Identify which cell holds the provided text, then report its (X, Y) central coordinate. 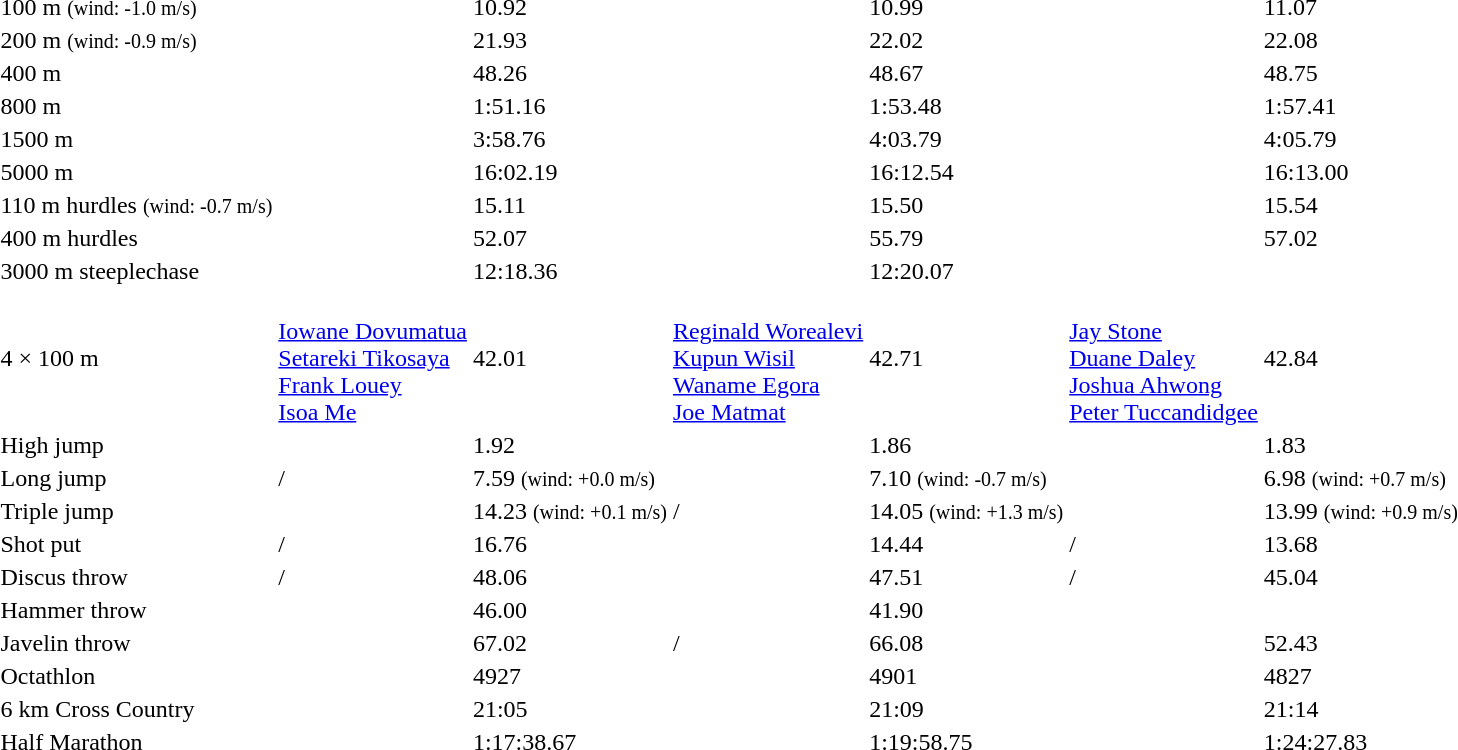
16:02.19 (570, 172)
46.00 (570, 610)
12:18.36 (570, 271)
47.51 (966, 577)
48.67 (966, 73)
14.05 (wind: +1.3 m/s) (966, 511)
41.90 (966, 610)
Jay StoneDuane DaleyJoshua AhwongPeter Tuccandidgee (1164, 358)
52.07 (570, 238)
42.71 (966, 358)
4927 (570, 676)
21.93 (570, 40)
66.08 (966, 643)
3:58.76 (570, 139)
1:51.16 (570, 106)
7.59 (wind: +0.0 m/s) (570, 478)
21:05 (570, 709)
12:20.07 (966, 271)
14.44 (966, 544)
67.02 (570, 643)
22.02 (966, 40)
42.01 (570, 358)
4:03.79 (966, 139)
21:09 (966, 709)
15.50 (966, 205)
1.92 (570, 445)
48.06 (570, 577)
15.11 (570, 205)
1:53.48 (966, 106)
7.10 (wind: -0.7 m/s) (966, 478)
14.23 (wind: +0.1 m/s) (570, 511)
16:12.54 (966, 172)
16.76 (570, 544)
Reginald Worealevi Kupun Wisil Waname Egora Joe Matmat (768, 358)
Iowane Dovumatua Setareki Tikosaya Frank Louey Isoa Me (373, 358)
55.79 (966, 238)
48.26 (570, 73)
4901 (966, 676)
1.86 (966, 445)
